For the text-containing cell, return its midpoint in [x, y] coordinate format. 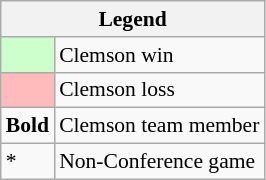
Legend [133, 19]
Clemson loss [159, 90]
Clemson win [159, 55]
Non-Conference game [159, 162]
Clemson team member [159, 126]
Bold [28, 126]
* [28, 162]
